Capture the cell that displays the provided text and extract its (x, y) central coordinate. 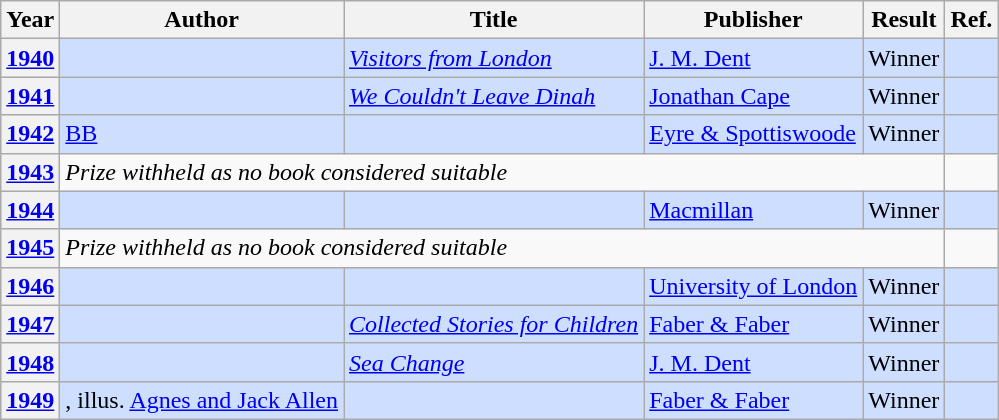
1940 (30, 58)
1944 (30, 210)
1948 (30, 362)
Eyre & Spottiswoode (754, 134)
University of London (754, 286)
Publisher (754, 20)
Macmillan (754, 210)
Sea Change (494, 362)
Result (904, 20)
1941 (30, 96)
Collected Stories for Children (494, 324)
1949 (30, 400)
Year (30, 20)
Title (494, 20)
1945 (30, 248)
, illus. Agnes and Jack Allen (202, 400)
1946 (30, 286)
Jonathan Cape (754, 96)
BB (202, 134)
We Couldn't Leave Dinah (494, 96)
Ref. (972, 20)
1943 (30, 172)
Author (202, 20)
1947 (30, 324)
1942 (30, 134)
Visitors from London (494, 58)
